Search for the cell housing the specified text and yield its (X, Y) center coordinate. 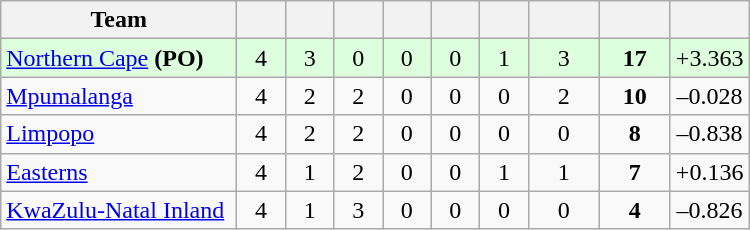
+0.136 (710, 172)
17 (634, 58)
Northern Cape (PO) (119, 58)
10 (634, 96)
–0.826 (710, 210)
Team (119, 20)
Limpopo (119, 134)
+3.363 (710, 58)
KwaZulu-Natal Inland (119, 210)
7 (634, 172)
–0.838 (710, 134)
Easterns (119, 172)
–0.028 (710, 96)
8 (634, 134)
Mpumalanga (119, 96)
